Return [x, y] of the center of cell containing provided text 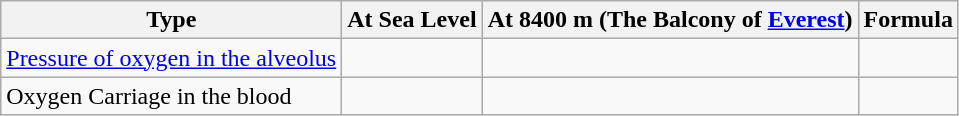
Pressure of oxygen in the alveolus [172, 58]
At Sea Level [412, 20]
Type [172, 20]
At 8400 m (The Balcony of Everest) [670, 20]
Formula [908, 20]
Oxygen Carriage in the blood [172, 96]
